Return (x, y) of the center of cell containing provided text 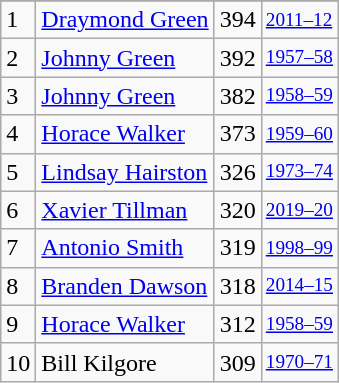
312 (238, 324)
1959–60 (299, 134)
1973–74 (299, 172)
382 (238, 96)
Xavier Tillman (125, 210)
2019–20 (299, 210)
1 (18, 20)
309 (238, 362)
10 (18, 362)
392 (238, 58)
7 (18, 248)
1998–99 (299, 248)
9 (18, 324)
326 (238, 172)
Bill Kilgore (125, 362)
1970–71 (299, 362)
373 (238, 134)
2014–15 (299, 286)
8 (18, 286)
Branden Dawson (125, 286)
5 (18, 172)
2011–12 (299, 20)
2 (18, 58)
318 (238, 286)
320 (238, 210)
4 (18, 134)
Lindsay Hairston (125, 172)
Antonio Smith (125, 248)
394 (238, 20)
1957–58 (299, 58)
6 (18, 210)
Draymond Green (125, 20)
3 (18, 96)
319 (238, 248)
